Identify which cell holds the provided text, then report its (X, Y) central coordinate. 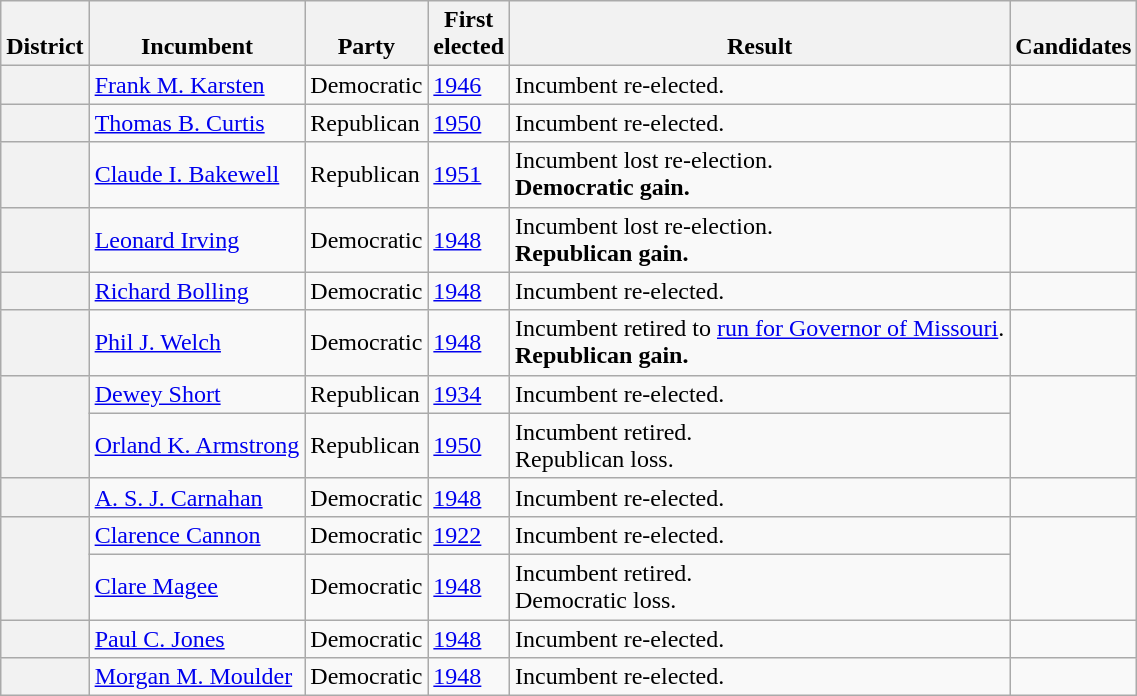
Incumbent (197, 34)
Party (366, 34)
District (45, 34)
Clare Magee (197, 586)
Clarence Cannon (197, 535)
Firstelected (469, 34)
Phil J. Welch (197, 342)
1934 (469, 394)
Incumbent retired to run for Governor of Missouri.Republican gain. (760, 342)
Frank M. Karsten (197, 85)
Morgan M. Moulder (197, 677)
Incumbent lost re-election.Republican gain. (760, 240)
Claude I. Bakewell (197, 174)
Thomas B. Curtis (197, 123)
Incumbent retired.Democratic loss. (760, 586)
Richard Bolling (197, 291)
Leonard Irving (197, 240)
1946 (469, 85)
Incumbent retired.Republican loss. (760, 446)
Dewey Short (197, 394)
Result (760, 34)
A. S. J. Carnahan (197, 497)
1951 (469, 174)
Paul C. Jones (197, 639)
1922 (469, 535)
Candidates (1074, 34)
Incumbent lost re-election.Democratic gain. (760, 174)
Orland K. Armstrong (197, 446)
